Output the (x, y) coordinate of the center of the cell containing the given text.  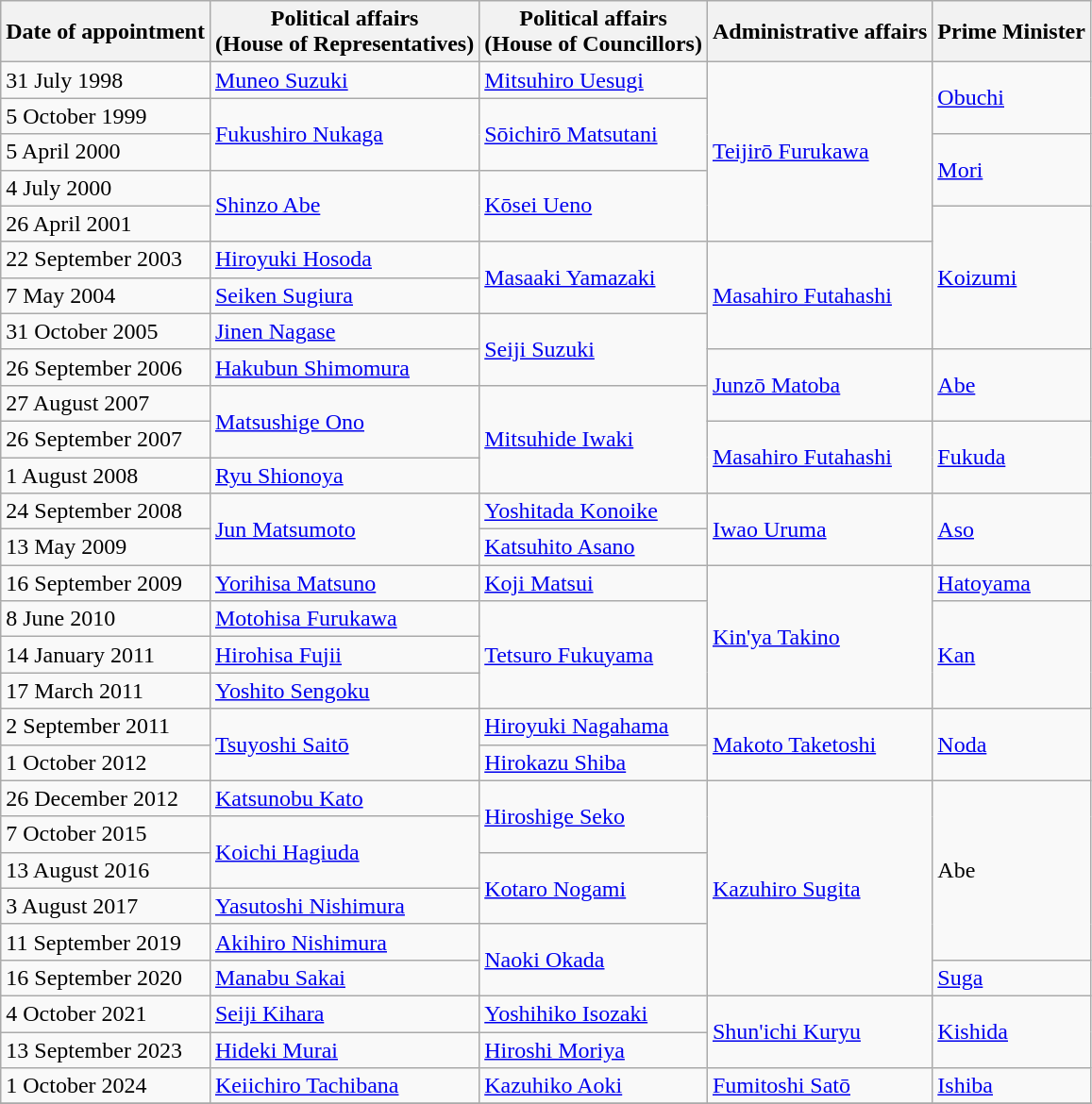
7 October 2015 (106, 834)
Mitsuhiro Uesugi (594, 80)
Hiroyuki Nagahama (594, 727)
Kotaro Nogami (594, 888)
27 August 2007 (106, 403)
Date of appointment (106, 32)
1 October 2024 (106, 1086)
Political affairs(House of Councillors) (594, 32)
Jinen Nagase (344, 331)
Ishiba (1012, 1086)
Hatoyama (1012, 583)
Tsuyoshi Saitō (344, 744)
Shinzo Abe (344, 206)
16 September 2020 (106, 978)
1 October 2012 (106, 762)
Kazuhiko Aoki (594, 1086)
Obuchi (1012, 98)
Jun Matsumoto (344, 529)
13 September 2023 (106, 1050)
7 May 2004 (106, 295)
Mitsuhide Iwaki (594, 439)
Hiroshige Seko (594, 816)
Junzō Matoba (819, 385)
Akihiro Nishimura (344, 942)
Teijirō Furukawa (819, 152)
1 August 2008 (106, 475)
Administrative affairs (819, 32)
31 October 2005 (106, 331)
5 October 1999 (106, 116)
Yoshihiko Isozaki (594, 1013)
Masaaki Yamazaki (594, 277)
22 September 2003 (106, 259)
Fukushiro Nukaga (344, 134)
Hideki Murai (344, 1050)
Makoto Taketoshi (819, 744)
Keiichiro Tachibana (344, 1086)
Tetsuro Fukuyama (594, 655)
Fumitoshi Satō (819, 1086)
Katsunobu Kato (344, 798)
Kazuhiro Sugita (819, 888)
Koichi Hagiuda (344, 852)
Sōichirō Matsutani (594, 134)
Political affairs(House of Representatives) (344, 32)
Naoki Okada (594, 960)
14 January 2011 (106, 655)
Yoshito Sengoku (344, 691)
Hakubun Shimomura (344, 367)
Kan (1012, 655)
Mori (1012, 170)
3 August 2017 (106, 906)
Koji Matsui (594, 583)
Seiji Kihara (344, 1013)
Yasutoshi Nishimura (344, 906)
31 July 1998 (106, 80)
Hiroyuki Hosoda (344, 259)
Hirokazu Shiba (594, 762)
5 April 2000 (106, 152)
Seiji Suzuki (594, 349)
Shun'ichi Kuryu (819, 1031)
Katsuhito Asano (594, 547)
Hiroshi Moriya (594, 1050)
Yoshitada Konoike (594, 511)
Suga (1012, 978)
16 September 2009 (106, 583)
26 December 2012 (106, 798)
Koizumi (1012, 277)
26 September 2006 (106, 367)
Iwao Uruma (819, 529)
13 August 2016 (106, 870)
4 October 2021 (106, 1013)
Manabu Sakai (344, 978)
Kishida (1012, 1031)
13 May 2009 (106, 547)
24 September 2008 (106, 511)
17 March 2011 (106, 691)
8 June 2010 (106, 619)
Fukuda (1012, 457)
11 September 2019 (106, 942)
26 April 2001 (106, 224)
Hirohisa Fujii (344, 655)
4 July 2000 (106, 188)
Kin'ya Takino (819, 637)
Seiken Sugiura (344, 295)
Kōsei Ueno (594, 206)
Muneo Suzuki (344, 80)
2 September 2011 (106, 727)
Ryu Shionoya (344, 475)
Motohisa Furukawa (344, 619)
Aso (1012, 529)
Yorihisa Matsuno (344, 583)
Matsushige Ono (344, 421)
Prime Minister (1012, 32)
Noda (1012, 744)
26 September 2007 (106, 439)
